Locate the cell with the specified text and output its [x, y] center coordinate. 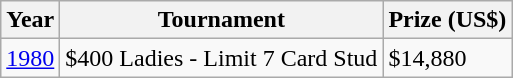
$400 Ladies - Limit 7 Card Stud [222, 58]
Tournament [222, 20]
1980 [30, 58]
Year [30, 20]
$14,880 [448, 58]
Prize (US$) [448, 20]
